From the cell containing the given text, extract its center point as (x, y) coordinate. 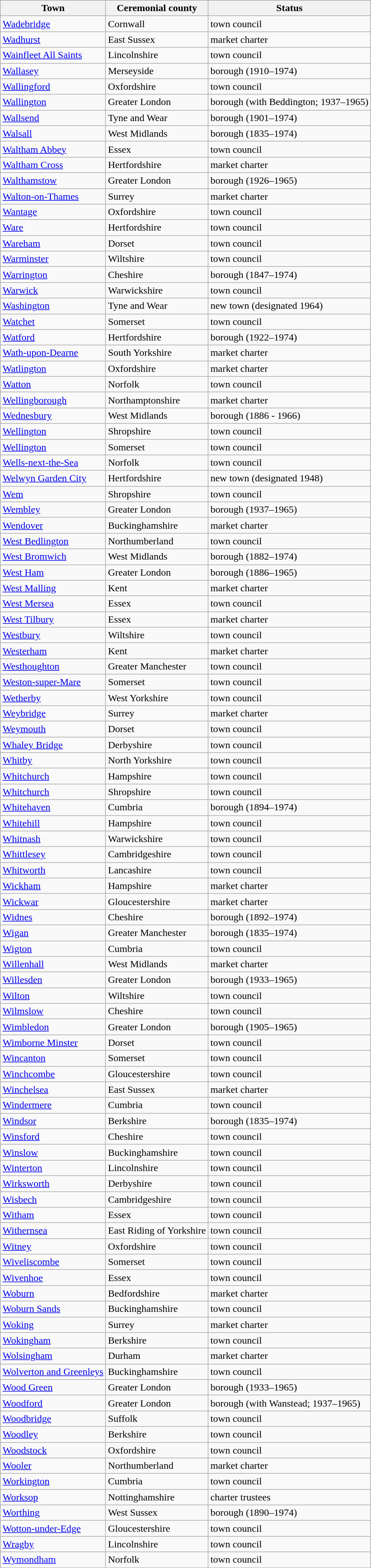
Wilmslow (53, 1011)
Wokingham (53, 1340)
Watton (53, 384)
Winsford (53, 1136)
Wotton-under-Edge (53, 1528)
Warminster (53, 259)
Waltham Cross (53, 165)
Woodbridge (53, 1419)
Windsor (53, 1121)
Wolverton and Greenleys (53, 1372)
Wantage (53, 212)
borough (with Wanstead; 1937–1965) (289, 1403)
Wooler (53, 1466)
Warwick (53, 290)
Durham (157, 1356)
Wallasey (53, 71)
Wimborne Minster (53, 1043)
Worksop (53, 1497)
Watchet (53, 322)
Winchelsea (53, 1090)
West Malling (53, 588)
Wallsend (53, 118)
Woburn (53, 1293)
West Yorkshire (157, 698)
Windermere (53, 1105)
borough (with Beddington; 1937–1965) (289, 102)
Witney (53, 1246)
Wellingborough (53, 400)
Woburn Sands (53, 1309)
Wood Green (53, 1387)
Washington (53, 306)
West Ham (53, 572)
borough (1847–1974) (289, 275)
Worthing (53, 1513)
Wirksworth (53, 1183)
Wincanton (53, 1058)
Wem (53, 494)
borough (1890–1974) (289, 1513)
Ware (53, 228)
borough (1886–1965) (289, 572)
borough (1901–1974) (289, 118)
Wadebridge (53, 24)
West Tilbury (53, 619)
Wimbledon (53, 1027)
Walthamstow (53, 180)
Wallingford (53, 86)
borough (1922–1974) (289, 337)
Wickham (53, 886)
Woking (53, 1325)
West Bromwich (53, 557)
borough (1882–1974) (289, 557)
Town (53, 8)
borough (1937–1965) (289, 510)
Cornwall (157, 24)
Wells-next-the-Sea (53, 463)
Whittlesey (53, 854)
Weston-super-Mare (53, 682)
Workington (53, 1482)
Woodley (53, 1434)
Witham (53, 1215)
Wickwar (53, 901)
Wainfleet All Saints (53, 55)
Withernsea (53, 1231)
new town (designated 1964) (289, 306)
borough (1905–1965) (289, 1027)
West Mersea (53, 604)
Weybridge (53, 714)
Wednesbury (53, 415)
new town (designated 1948) (289, 478)
borough (1926–1965) (289, 180)
borough (1892–1974) (289, 917)
Wolsingham (53, 1356)
Westerham (53, 651)
Ceremonial county (157, 8)
Wembley (53, 510)
borough (1894–1974) (289, 807)
Walsall (53, 133)
West Bedlington (53, 541)
Winchcombe (53, 1074)
North Yorkshire (157, 761)
Wath-upon-Dearne (53, 353)
Westbury (53, 635)
Wymondham (53, 1560)
Warrington (53, 275)
Whaley Bridge (53, 745)
Wareham (53, 243)
Winslow (53, 1152)
Walton-on-Thames (53, 196)
Weymouth (53, 729)
Lancashire (157, 870)
borough (1910–1974) (289, 71)
Watford (53, 337)
Winterton (53, 1168)
Wilton (53, 996)
Willenhall (53, 964)
Woodstock (53, 1450)
West Sussex (157, 1513)
Welwyn Garden City (53, 478)
Woodford (53, 1403)
Suffolk (157, 1419)
Whitehaven (53, 807)
Whitehill (53, 823)
Northamptonshire (157, 400)
Widnes (53, 917)
Wendover (53, 525)
Westhoughton (53, 666)
Watlington (53, 369)
Willesden (53, 980)
Waltham Abbey (53, 149)
Bedfordshire (157, 1293)
Wiveliscombe (53, 1262)
charter trustees (289, 1497)
Status (289, 8)
Wallington (53, 102)
Merseyside (157, 71)
Whitnash (53, 839)
Whitby (53, 761)
Whitworth (53, 870)
borough (1886 - 1966) (289, 415)
Wigan (53, 933)
Wivenhoe (53, 1278)
South Yorkshire (157, 353)
Nottinghamshire (157, 1497)
Wisbech (53, 1199)
Wragby (53, 1544)
Wadhurst (53, 40)
Wetherby (53, 698)
East Riding of Yorkshire (157, 1231)
Wigton (53, 948)
